Scan for the cell matching the given text and deliver its [X, Y] coordinate at center. 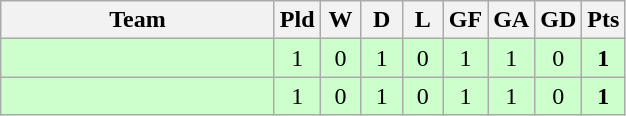
L [422, 20]
GD [558, 20]
Pts [604, 20]
Pld [297, 20]
GA [512, 20]
GF [465, 20]
D [382, 20]
W [340, 20]
Team [138, 20]
